Determine the (X, Y) coordinate at the center of the cell enclosing the given text.  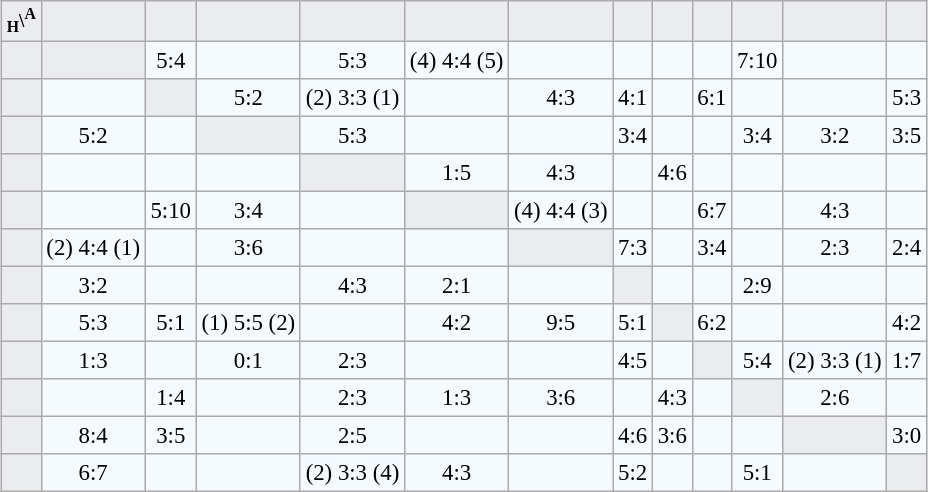
2:1 (457, 285)
8:4 (93, 435)
4:5 (633, 360)
1:5 (457, 172)
6:2 (712, 322)
1:4 (170, 397)
6:1 (712, 97)
4:1 (633, 97)
(2) 4:4 (1) (93, 247)
3:0 (907, 435)
(1) 5:5 (2) (248, 322)
2:9 (758, 285)
9:5 (561, 322)
2:6 (835, 397)
H\A (22, 21)
2:5 (352, 435)
5:10 (170, 210)
0:1 (248, 360)
(4) 4:4 (3) (561, 210)
7:10 (758, 60)
2:4 (907, 247)
7:3 (633, 247)
(4) 4:4 (5) (457, 60)
1:7 (907, 360)
(2) 3:3 (4) (352, 472)
